Extract the (x, y) coordinate from the center of the cell holding the provided text.  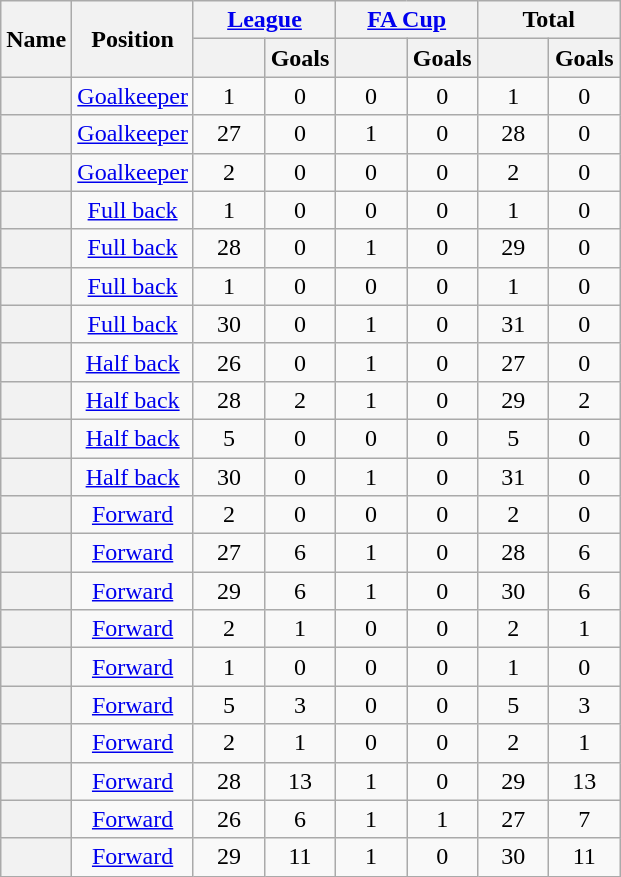
Position (133, 39)
League (264, 20)
FA Cup (407, 20)
7 (584, 819)
Total (549, 20)
Name (36, 39)
